From the cell containing the given text, extract its center point as [x, y] coordinate. 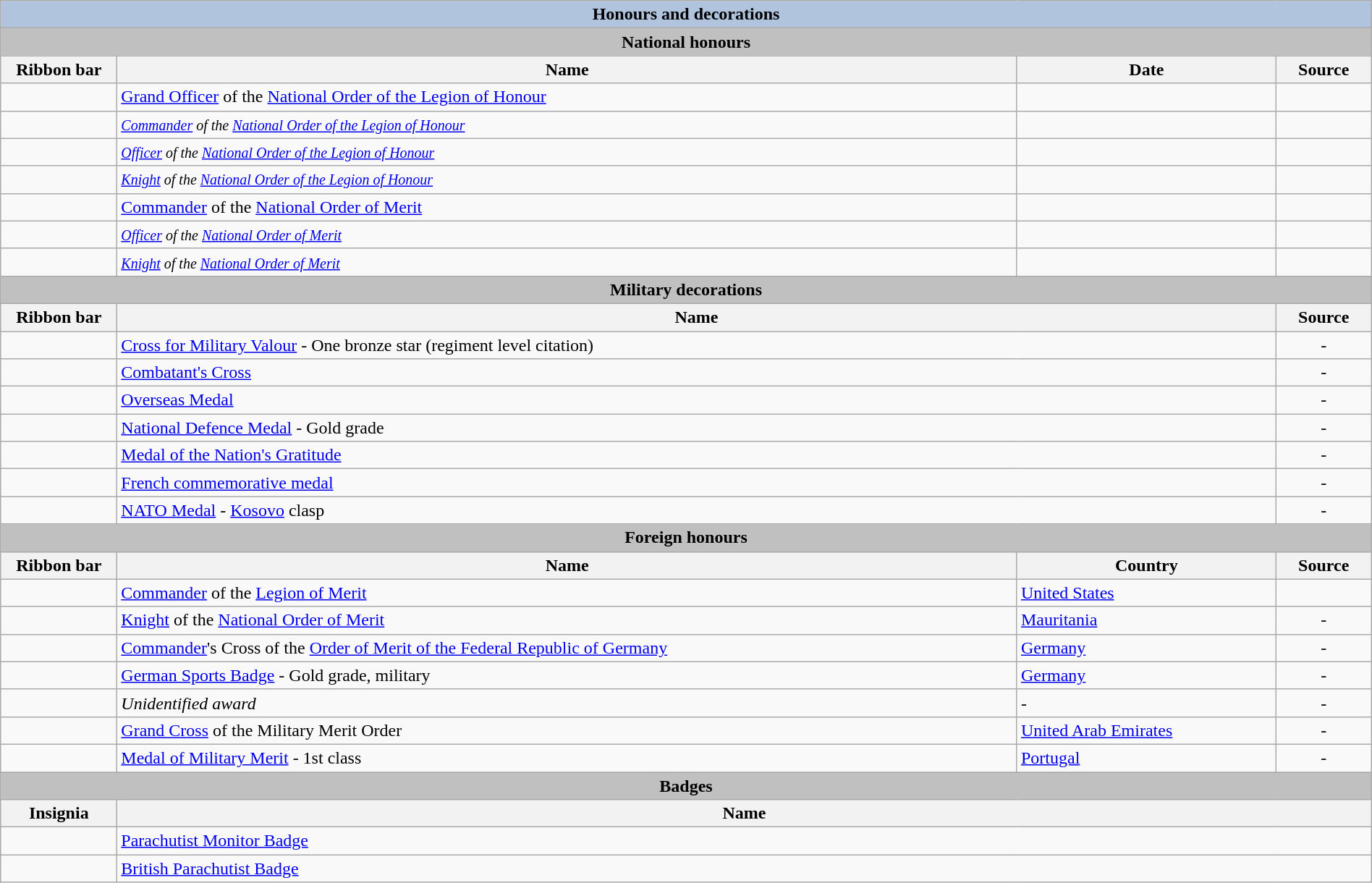
Commander of the Legion of Merit [567, 593]
Medal of the Nation's Gratitude [696, 455]
Parachutist Monitor Badge [744, 841]
Insignia [59, 814]
NATO Medal - Kosovo clasp [696, 510]
Officer of the National Order of Merit [567, 235]
British Parachutist Badge [744, 869]
Commander of the National Order of Merit [567, 207]
Country [1146, 565]
Honours and decorations [686, 14]
National honours [686, 42]
Commander's Cross of the Order of Merit of the Federal Republic of Germany [567, 648]
United Arab Emirates [1146, 730]
Officer of the National Order of the Legion of Honour [567, 152]
Medal of Military Merit - 1st class [567, 758]
Military decorations [686, 290]
United States [1146, 593]
Badges [686, 785]
Cross for Military Valour - One bronze star (regiment level citation) [696, 345]
Date [1146, 69]
Unidentified award [567, 703]
Commander of the National Order of the Legion of Honour [567, 124]
Grand Officer of the National Order of the Legion of Honour [567, 97]
Grand Cross of the Military Merit Order [567, 730]
Overseas Medal [696, 400]
Portugal [1146, 758]
Foreign honours [686, 538]
French commemorative medal [696, 483]
Combatant's Cross [696, 373]
Mauritania [1146, 620]
German Sports Badge - Gold grade, military [567, 675]
National Defence Medal - Gold grade [696, 428]
Knight of the National Order of the Legion of Honour [567, 179]
